Pinpoint the cell where the given text exists, returning its [X, Y] midpoint coordinate. 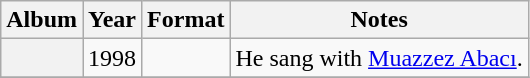
Year [112, 20]
Format [186, 20]
Album [42, 20]
He sang with Muazzez Abacı. [379, 58]
1998 [112, 58]
Notes [379, 20]
